Search for the cell housing the specified text and yield its [X, Y] center coordinate. 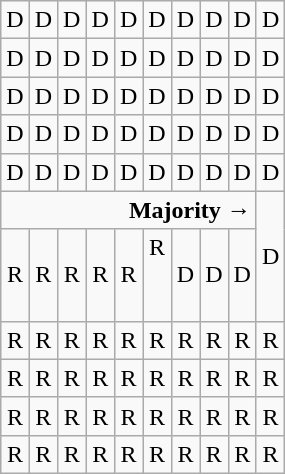
Majority → [129, 210]
